Identify which cell holds the provided text, then report its [X, Y] central coordinate. 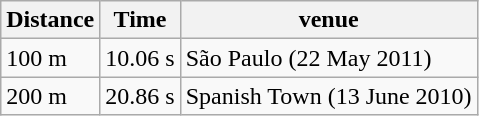
200 m [50, 96]
10.06 s [140, 58]
Spanish Town (13 June 2010) [328, 96]
20.86 s [140, 96]
São Paulo (22 May 2011) [328, 58]
Time [140, 20]
Distance [50, 20]
venue [328, 20]
100 m [50, 58]
